Search for the cell housing the specified text and yield its (x, y) center coordinate. 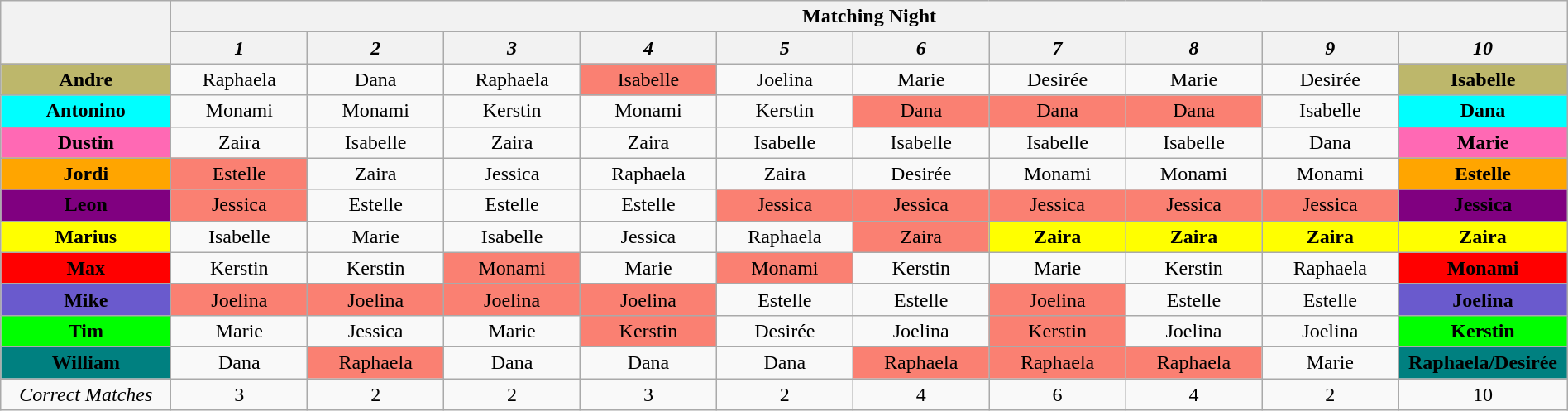
Jordi (86, 174)
Marius (86, 237)
Leon (86, 205)
9 (1330, 48)
8 (1194, 48)
Dustin (86, 142)
7 (1057, 48)
Mike (86, 299)
William (86, 362)
Max (86, 268)
Antonino (86, 111)
5 (784, 48)
Raphaela/Desirée (1483, 362)
1 (240, 48)
Andre (86, 79)
Correct Matches (86, 394)
Tim (86, 331)
Matching Night (869, 17)
